Pinpoint the cell where the given text exists, returning its [X, Y] midpoint coordinate. 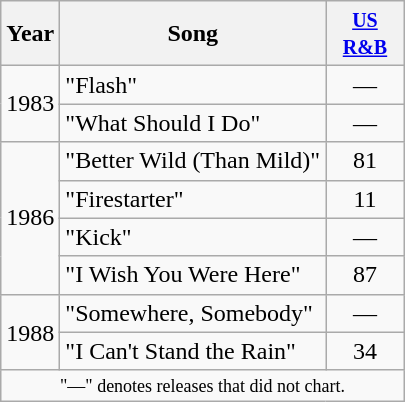
11 [366, 199]
1983 [30, 104]
"What Should I Do" [193, 123]
"—" denotes releases that did not chart. [203, 386]
"Flash" [193, 85]
"Kick" [193, 237]
Year [30, 34]
"Better Wild (Than Mild)" [193, 161]
34 [366, 351]
87 [366, 275]
US R&B [366, 34]
"Somewhere, Somebody" [193, 313]
"I Wish You Were Here" [193, 275]
"I Can't Stand the Rain" [193, 351]
1986 [30, 218]
1988 [30, 332]
"Firestarter" [193, 199]
81 [366, 161]
Song [193, 34]
